Pinpoint the cell where the given text exists, returning its [X, Y] midpoint coordinate. 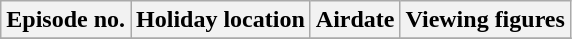
Viewing figures [485, 20]
Airdate [355, 20]
Episode no. [66, 20]
Holiday location [221, 20]
